Determine the [X, Y] coordinate at the center of the cell enclosing the given text.  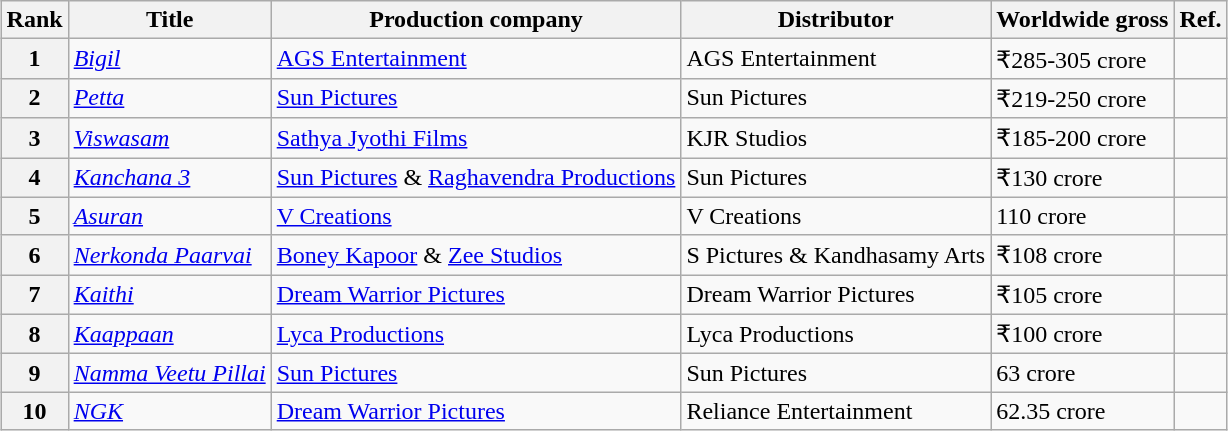
7 [34, 295]
Production company [476, 20]
3 [34, 138]
₹285-305 crore [1082, 59]
Nerkonda Paarvai [170, 255]
Sathya Jyothi Films [476, 138]
KJR Studios [836, 138]
₹185-200 crore [1082, 138]
Kaappaan [170, 334]
Kaithi [170, 295]
110 crore [1082, 216]
62.35 crore [1082, 411]
₹219-250 crore [1082, 98]
Distributor [836, 20]
Sun Pictures & Raghavendra Productions [476, 178]
Viswasam [170, 138]
NGK [170, 411]
8 [34, 334]
Ref. [1200, 20]
Boney Kapoor & Zee Studios [476, 255]
₹100 crore [1082, 334]
1 [34, 59]
Asuran [170, 216]
₹130 crore [1082, 178]
9 [34, 373]
Worldwide gross [1082, 20]
₹105 crore [1082, 295]
Namma Veetu Pillai [170, 373]
Title [170, 20]
10 [34, 411]
4 [34, 178]
63 crore [1082, 373]
6 [34, 255]
₹108 crore [1082, 255]
S Pictures & Kandhasamy Arts [836, 255]
5 [34, 216]
Reliance Entertainment [836, 411]
Rank [34, 20]
2 [34, 98]
Bigil [170, 59]
Petta [170, 98]
Kanchana 3 [170, 178]
